Capture the cell that displays the provided text and extract its (x, y) central coordinate. 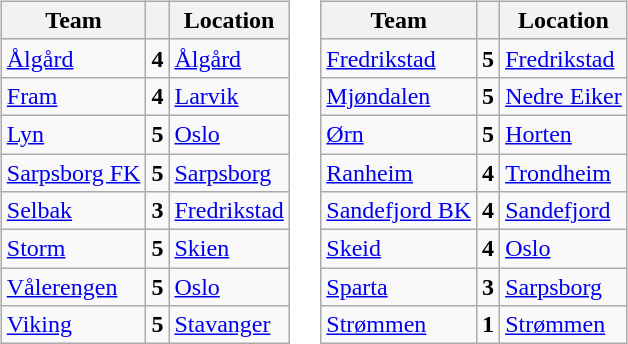
Stavanger (229, 325)
Sparta (399, 287)
Ørn (399, 134)
1 (488, 325)
Ranheim (399, 173)
Horten (564, 134)
Skien (229, 249)
Selbak (74, 211)
Trondheim (564, 173)
Sandefjord BK (399, 211)
Fram (74, 96)
Viking (74, 325)
Skeid (399, 249)
Sandefjord (564, 211)
Sarpsborg FK (74, 173)
Nedre Eiker (564, 96)
Lyn (74, 134)
Vålerengen (74, 287)
Larvik (229, 96)
Storm (74, 249)
Mjøndalen (399, 96)
